Identify which cell holds the provided text, then report its [x, y] central coordinate. 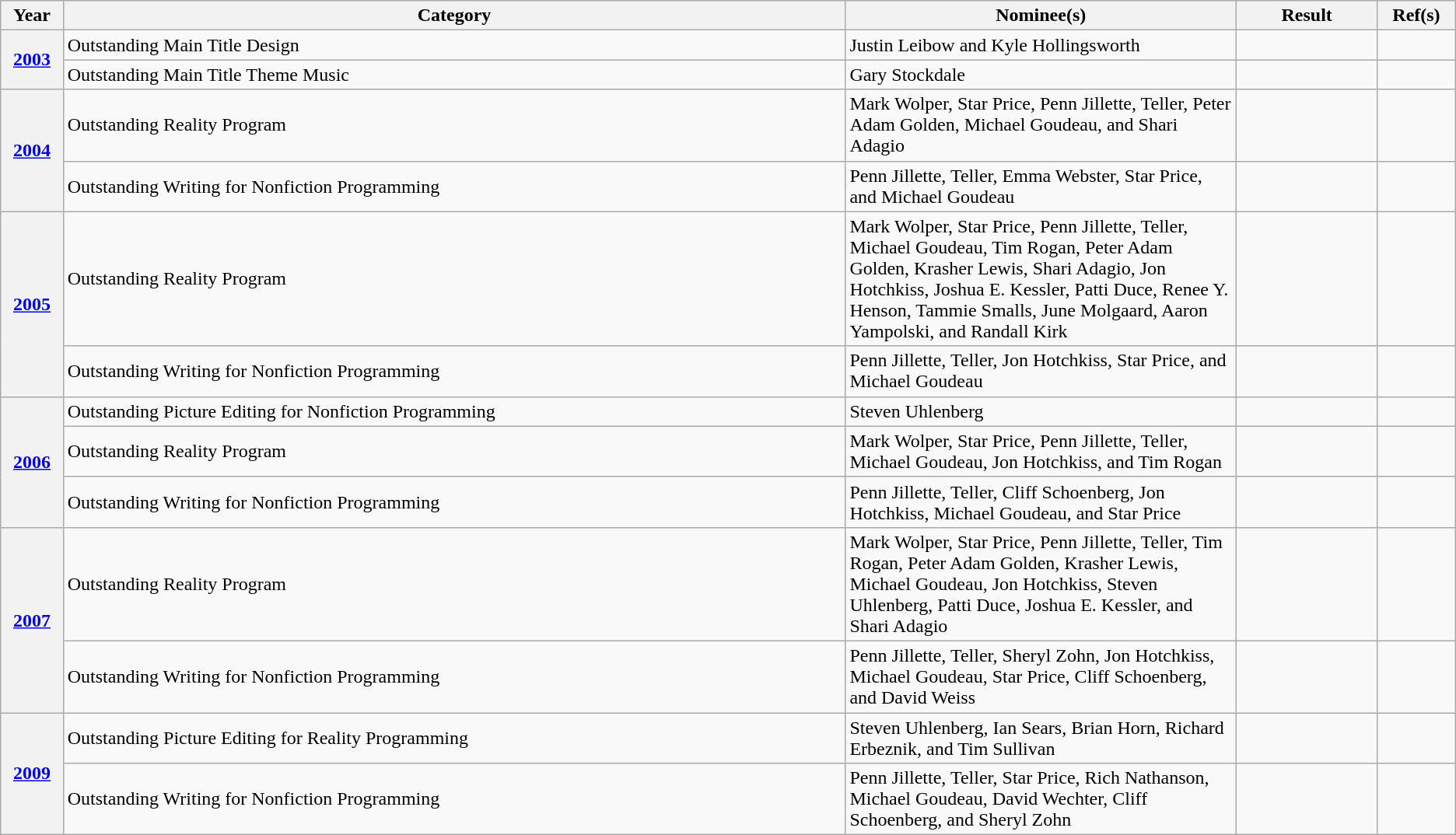
Ref(s) [1417, 16]
Outstanding Main Title Design [454, 45]
2005 [32, 304]
Justin Leibow and Kyle Hollingsworth [1041, 45]
Penn Jillette, Teller, Emma Webster, Star Price, and Michael Goudeau [1041, 187]
Nominee(s) [1041, 16]
2004 [32, 151]
Outstanding Main Title Theme Music [454, 75]
Penn Jillette, Teller, Star Price, Rich Nathanson, Michael Goudeau, David Wechter, Cliff Schoenberg, and Sheryl Zohn [1041, 799]
Outstanding Picture Editing for Nonfiction Programming [454, 411]
Year [32, 16]
Mark Wolper, Star Price, Penn Jillette, Teller, Michael Goudeau, Jon Hotchkiss, and Tim Rogan [1041, 451]
Gary Stockdale [1041, 75]
Penn Jillette, Teller, Cliff Schoenberg, Jon Hotchkiss, Michael Goudeau, and Star Price [1041, 502]
Steven Uhlenberg, Ian Sears, Brian Horn, Richard Erbeznik, and Tim Sullivan [1041, 737]
Steven Uhlenberg [1041, 411]
Category [454, 16]
2007 [32, 620]
2006 [32, 462]
Penn Jillette, Teller, Jon Hotchkiss, Star Price, and Michael Goudeau [1041, 372]
Penn Jillette, Teller, Sheryl Zohn, Jon Hotchkiss, Michael Goudeau, Star Price, Cliff Schoenberg, and David Weiss [1041, 676]
2009 [32, 773]
2003 [32, 60]
Result [1307, 16]
Outstanding Picture Editing for Reality Programming [454, 737]
Mark Wolper, Star Price, Penn Jillette, Teller, Peter Adam Golden, Michael Goudeau, and Shari Adagio [1041, 125]
